Pinpoint the cell where the given text exists, returning its [x, y] midpoint coordinate. 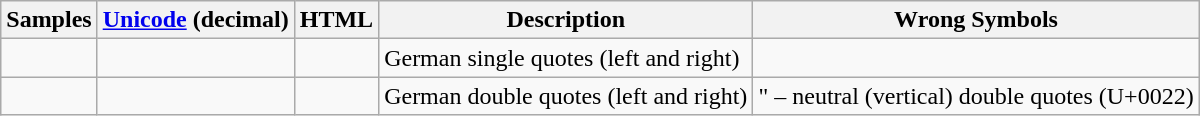
German double quotes (left and right) [566, 96]
Description [566, 20]
Samples [49, 20]
Wrong Symbols [976, 20]
Unicode (decimal) [196, 20]
German single quotes (left and right) [566, 58]
HTML [336, 20]
" – neutral (vertical) double quotes (U+0022) [976, 96]
